Scan for the cell matching the given text and deliver its (x, y) coordinate at center. 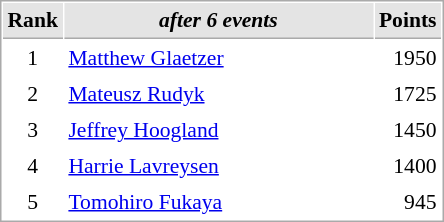
Harrie Lavreysen (218, 165)
1950 (408, 57)
2 (32, 93)
1450 (408, 129)
3 (32, 129)
1 (32, 57)
Tomohiro Fukaya (218, 201)
4 (32, 165)
Points (408, 21)
Mateusz Rudyk (218, 93)
5 (32, 201)
Rank (32, 21)
after 6 events (218, 21)
945 (408, 201)
1400 (408, 165)
1725 (408, 93)
Jeffrey Hoogland (218, 129)
Matthew Glaetzer (218, 57)
